Find where the given text appears and provide that cell's center as [x, y] coordinate. 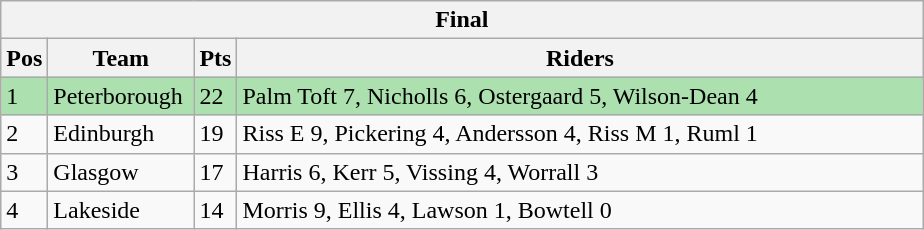
2 [24, 134]
Palm Toft 7, Nicholls 6, Ostergaard 5, Wilson-Dean 4 [580, 96]
Riss E 9, Pickering 4, Andersson 4, Riss M 1, Ruml 1 [580, 134]
Final [462, 20]
22 [216, 96]
17 [216, 172]
4 [24, 210]
1 [24, 96]
Team [121, 58]
Riders [580, 58]
Pos [24, 58]
Morris 9, Ellis 4, Lawson 1, Bowtell 0 [580, 210]
Edinburgh [121, 134]
Lakeside [121, 210]
Harris 6, Kerr 5, Vissing 4, Worrall 3 [580, 172]
14 [216, 210]
3 [24, 172]
19 [216, 134]
Peterborough [121, 96]
Pts [216, 58]
Glasgow [121, 172]
